Capture the cell that displays the provided text and extract its [X, Y] central coordinate. 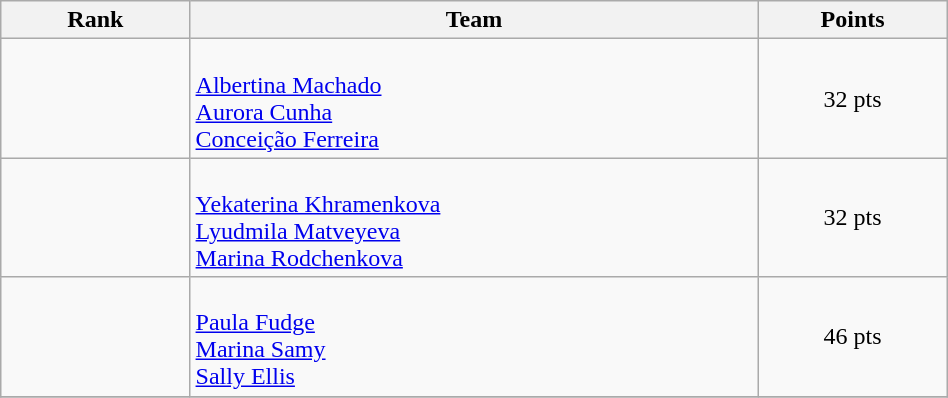
Team [474, 20]
Yekaterina KhramenkovaLyudmila MatveyevaMarina Rodchenkova [474, 218]
Points [852, 20]
Albertina MachadoAurora CunhaConceição Ferreira [474, 98]
Paula FudgeMarina SamySally Ellis [474, 336]
46 pts [852, 336]
Rank [96, 20]
